Pinpoint the cell where the given text exists, returning its (x, y) midpoint coordinate. 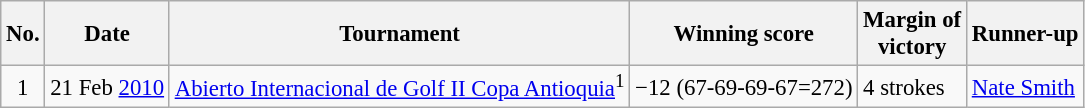
Runner-up (1024, 34)
1 (23, 87)
4 strokes (912, 87)
Winning score (744, 34)
Date (107, 34)
Tournament (399, 34)
21 Feb 2010 (107, 87)
−12 (67-69-69-67=272) (744, 87)
Margin ofvictory (912, 34)
No. (23, 34)
Abierto Internacional de Golf II Copa Antioquia1 (399, 87)
Nate Smith (1024, 87)
